From the cell containing the given text, extract its center point as [X, Y] coordinate. 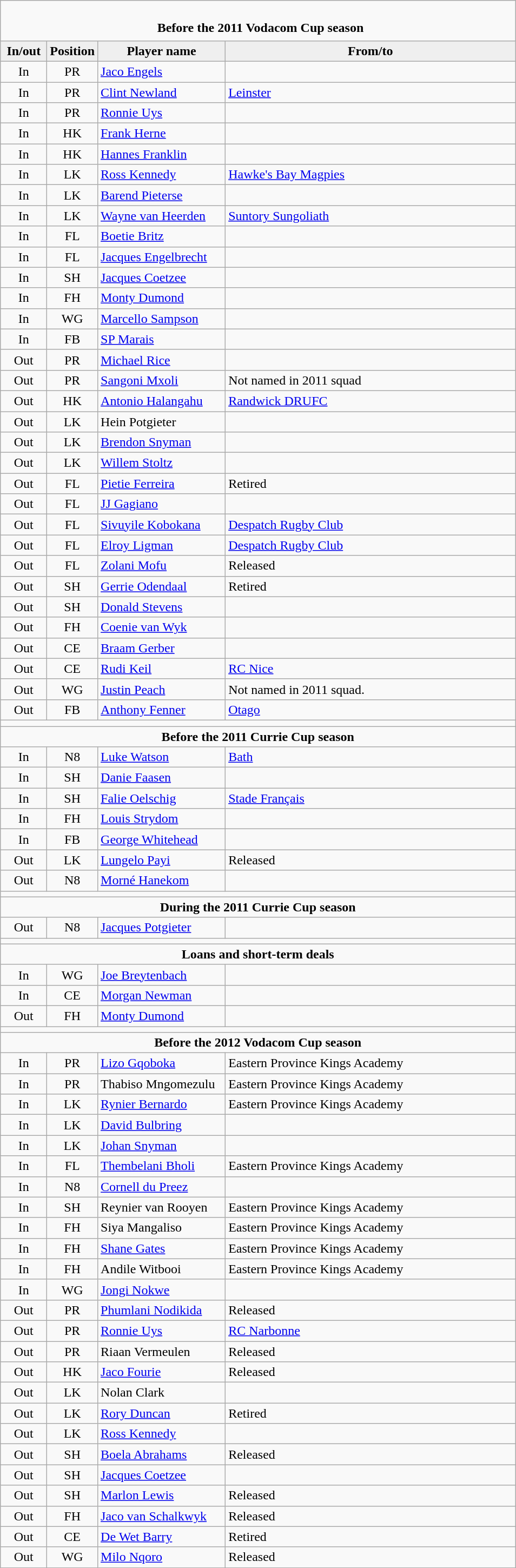
Michael Rice [162, 360]
Zolani Mofu [162, 566]
Danie Faasen [162, 778]
From/to [371, 51]
Before the 2012 Vodacom Cup season [258, 1043]
Suntory Sungoliath [371, 216]
Rynier Bernardo [162, 1104]
Pietie Ferreira [162, 484]
Shane Gates [162, 1248]
Marcello Sampson [162, 319]
Willem Stoltz [162, 463]
Justin Peach [162, 689]
Lungelo Payi [162, 860]
Loans and short-term deals [258, 954]
Morgan Newman [162, 995]
Jaco Engels [162, 71]
Antonio Halangahu [162, 401]
Morné Hanekom [162, 881]
Luke Watson [162, 757]
RC Nice [371, 669]
Donald Stevens [162, 607]
Bath [371, 757]
Gerrie Odendaal [162, 586]
David Bulbring [162, 1125]
Boetie Britz [162, 236]
Brendon Snyman [162, 442]
Clint Newland [162, 92]
Sangoni Mxoli [162, 380]
Thembelani Bholi [162, 1166]
Boela Abrahams [162, 1454]
Hein Potgieter [162, 421]
Marlon Lewis [162, 1496]
Thabiso Mngomezulu [162, 1084]
Sivuyile Kobokana [162, 525]
Not named in 2011 squad. [371, 689]
Before the 2011 Currie Cup season [258, 736]
Jongi Nokwe [162, 1289]
During the 2011 Currie Cup season [258, 907]
Rudi Keil [162, 669]
Elroy Ligman [162, 545]
Not named in 2011 squad [371, 380]
Stade Français [371, 798]
Otago [371, 710]
In/out [24, 51]
Frank Herne [162, 134]
Cornell du Preez [162, 1187]
Jaco Fourie [162, 1372]
Siya Mangaliso [162, 1228]
RC Narbonne [371, 1331]
Joe Breytenbach [162, 975]
Wayne van Heerden [162, 216]
Leinster [371, 92]
Andile Witbooi [162, 1269]
George Whitehead [162, 839]
Jaco van Schalkwyk [162, 1516]
Player name [162, 51]
Milo Nqoro [162, 1557]
Rory Duncan [162, 1413]
Coenie van Wyk [162, 627]
Riaan Vermeulen [162, 1352]
Braam Gerber [162, 648]
Hannes Franklin [162, 154]
Johan Snyman [162, 1146]
Nolan Clark [162, 1393]
Jacques Engelbrecht [162, 257]
De Wet Barry [162, 1537]
Hawke's Bay Magpies [371, 175]
Jacques Potgieter [162, 928]
SP Marais [162, 339]
Anthony Fenner [162, 710]
Louis Strydom [162, 819]
Phumlani Nodikida [162, 1310]
Position [72, 51]
JJ Gagiano [162, 504]
Barend Pieterse [162, 195]
Falie Oelschig [162, 798]
Reynier van Rooyen [162, 1207]
Lizo Gqoboka [162, 1063]
Randwick DRUFC [371, 401]
